Return the (x, y) coordinate for the center point of the cell that contains the specified text.  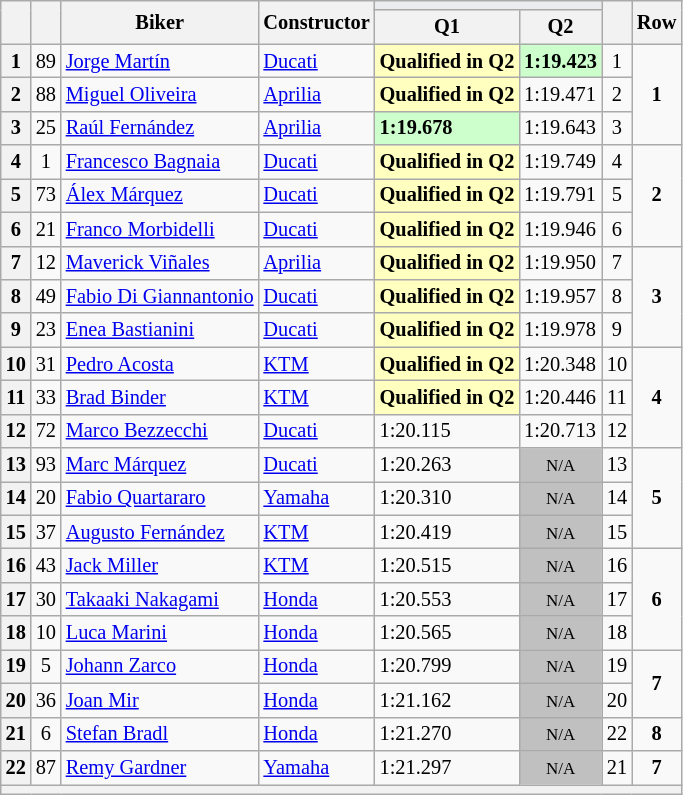
Remy Gardner (160, 767)
72 (46, 431)
1:20.310 (447, 498)
1:21.162 (447, 700)
Miguel Oliveira (160, 94)
Fabio Di Giannantonio (160, 296)
Franco Morbidelli (160, 229)
1:20.348 (560, 364)
87 (46, 767)
1:21.297 (447, 767)
1:20.553 (447, 599)
Brad Binder (160, 397)
1:20.446 (560, 397)
1:19.978 (560, 330)
Francesco Bagnaia (160, 162)
1:19.423 (560, 61)
1:19.749 (560, 162)
Biker (160, 22)
1:20.713 (560, 431)
37 (46, 532)
Marco Bezzecchi (160, 431)
1:19.678 (447, 128)
Stefan Bradl (160, 734)
Marc Márquez (160, 465)
Fabio Quartararo (160, 498)
43 (46, 565)
1:21.270 (447, 734)
93 (46, 465)
89 (46, 61)
1:20.263 (447, 465)
88 (46, 94)
Jack Miller (160, 565)
1:20.419 (447, 532)
30 (46, 599)
49 (46, 296)
33 (46, 397)
Takaaki Nakagami (160, 599)
Constructor (317, 22)
Álex Márquez (160, 195)
1:20.565 (447, 633)
Raúl Fernández (160, 128)
1:20.515 (447, 565)
31 (46, 364)
1:19.643 (560, 128)
Maverick Viñales (160, 263)
1:19.946 (560, 229)
73 (46, 195)
Joan Mir (160, 700)
36 (46, 700)
25 (46, 128)
Q2 (560, 27)
Q1 (447, 27)
1:20.799 (447, 666)
Johann Zarco (160, 666)
1:19.957 (560, 296)
1:19.471 (560, 94)
1:19.950 (560, 263)
Jorge Martín (160, 61)
Row (656, 22)
23 (46, 330)
Enea Bastianini (160, 330)
1:19.791 (560, 195)
Pedro Acosta (160, 364)
Luca Marini (160, 633)
Augusto Fernández (160, 532)
1:20.115 (447, 431)
